Provide the (X, Y) coordinate of the cell's center where the given text is located.  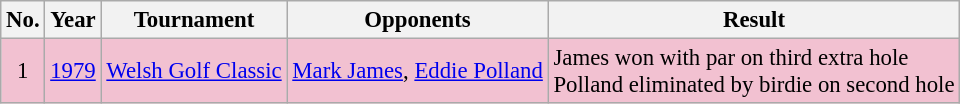
Mark James, Eddie Polland (418, 72)
Welsh Golf Classic (194, 72)
James won with par on third extra holePolland eliminated by birdie on second hole (754, 72)
Year (73, 20)
1979 (73, 72)
1 (23, 72)
Tournament (194, 20)
Result (754, 20)
Opponents (418, 20)
No. (23, 20)
